Locate the cell with the specified text and output its [x, y] center coordinate. 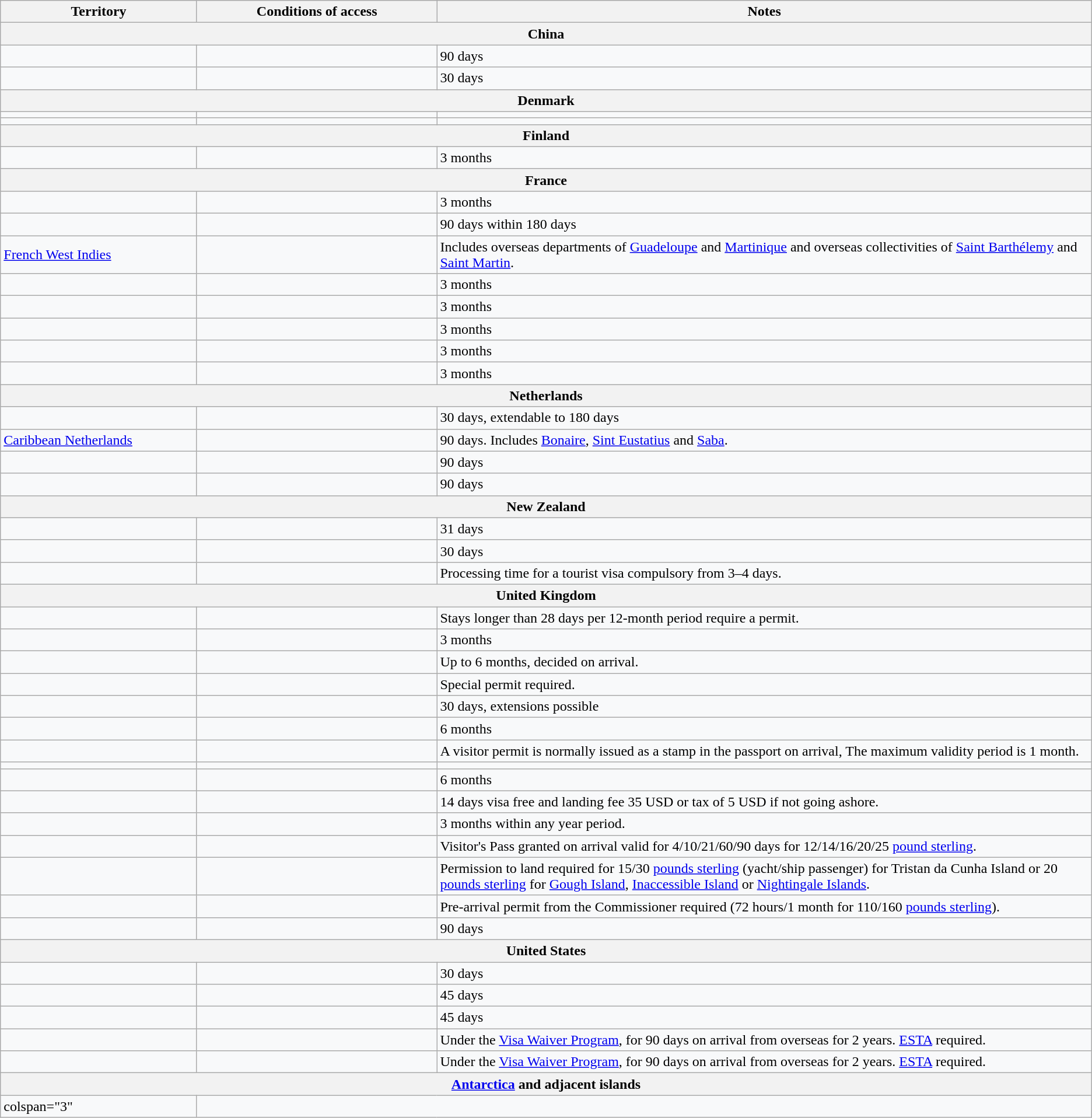
3 months within any year period. [764, 824]
New Zealand [546, 506]
Netherlands [546, 396]
United Kingdom [546, 595]
90 days within 180 days [764, 224]
colspan="3" [99, 1106]
Notes [764, 12]
90 days. Includes Bonaire, Sint Eustatius and Saba. [764, 440]
Pre-arrival permit from the Commissioner required (72 hours/1 month for 110/160 pounds sterling). [764, 906]
30 days, extendable to 180 days [764, 418]
Stays longer than 28 days per 12-month period require a permit. [764, 618]
14 days visa free and landing fee 35 USD or tax of 5 USD if not going ashore. [764, 802]
31 days [764, 529]
France [546, 180]
Visitor's Pass granted on arrival valid for 4/10/21/60/90 days for 12/14/16/20/25 pound sterling. [764, 846]
United States [546, 951]
China [546, 34]
Includes overseas departments of Guadeloupe and Martinique and overseas collectivities of Saint Barthélemy and Saint Martin. [764, 254]
Denmark [546, 100]
Up to 6 months, decided on arrival. [764, 662]
Processing time for a tourist visa compulsory from 3–4 days. [764, 573]
Conditions of access [316, 12]
Antarctica and adjacent islands [546, 1084]
Finland [546, 135]
French West Indies [99, 254]
A visitor permit is normally issued as a stamp in the passport on arrival, The maximum validity period is 1 month. [764, 751]
30 days, extensions possible [764, 707]
Territory [99, 12]
Caribbean Netherlands [99, 440]
Special permit required. [764, 684]
